Return the [X, Y] coordinate for the center point of the cell that contains the specified text.  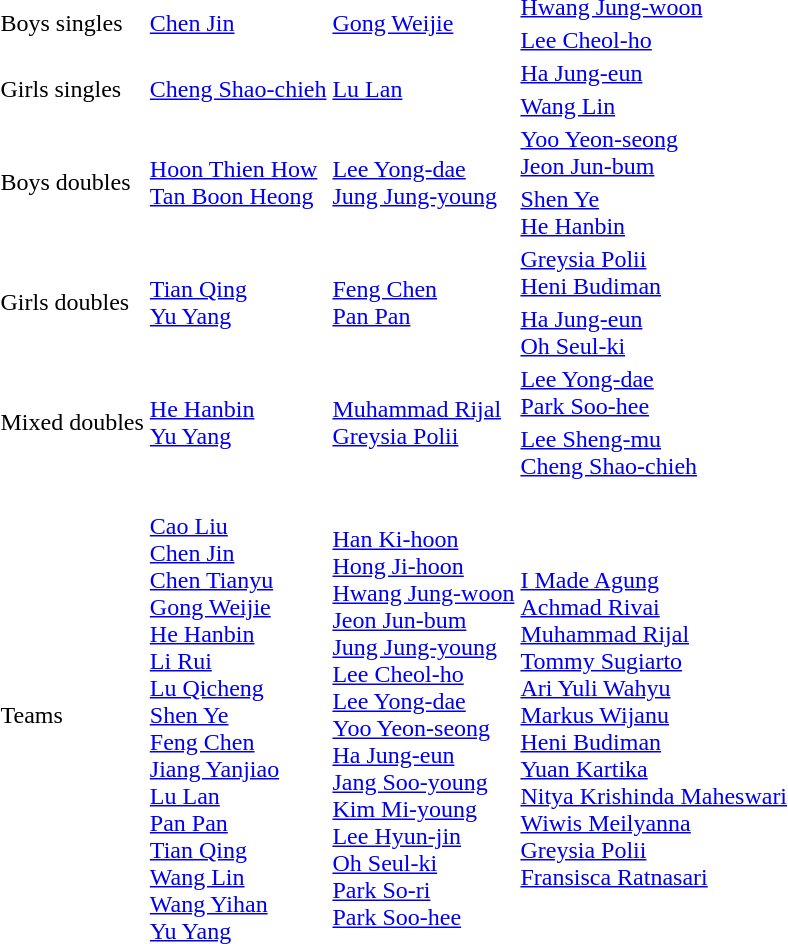
Cheng Shao-chieh [238, 90]
He Hanbin Yu Yang [238, 422]
Hoon Thien How Tan Boon Heong [238, 182]
Muhammad Rijal Greysia Polii [424, 422]
Lu Lan [424, 90]
Lee Yong-dae Jung Jung-young [424, 182]
Tian Qing Yu Yang [238, 302]
Feng Chen Pan Pan [424, 302]
